Output the [x, y] coordinate of the center of the cell containing the given text.  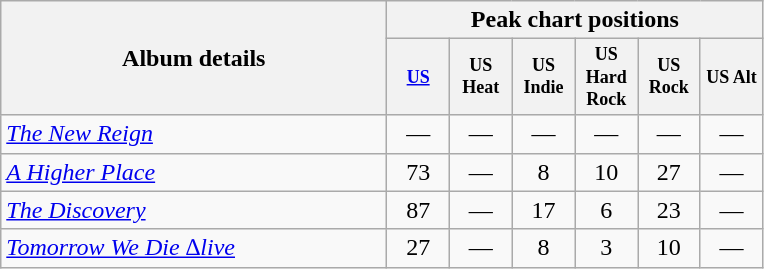
Album details [194, 58]
Peak chart positions [575, 20]
6 [606, 210]
US Rock [670, 77]
Tomorrow We Die ∆live [194, 248]
US Heat [480, 77]
3 [606, 248]
US [418, 77]
The New Reign [194, 134]
US Hard Rock [606, 77]
The Discovery [194, 210]
23 [670, 210]
87 [418, 210]
A Higher Place [194, 172]
17 [544, 210]
73 [418, 172]
US Alt [732, 77]
US Indie [544, 77]
